Find where the given text appears and provide that cell's center as [x, y] coordinate. 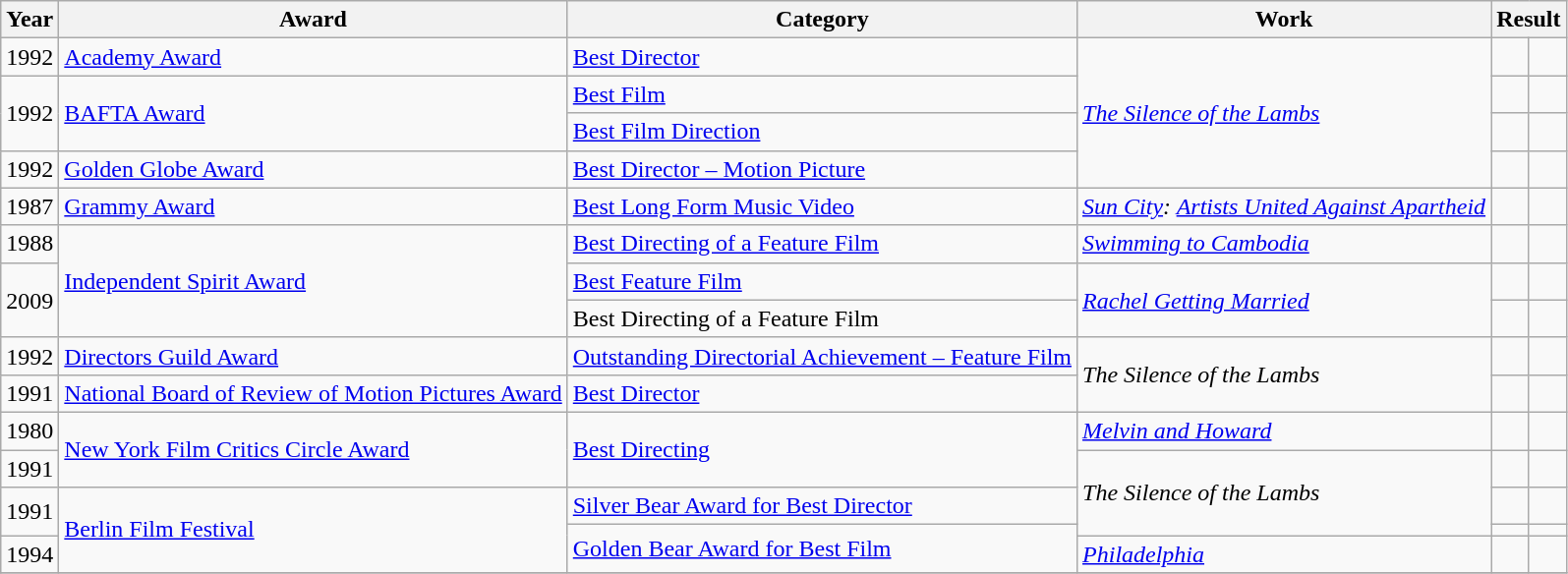
Best Long Form Music Video [822, 206]
Golden Bear Award for Best Film [822, 548]
Category [822, 20]
Directors Guild Award [313, 356]
Best Film [822, 94]
New York Film Critics Circle Award [313, 449]
Result [1529, 20]
Rachel Getting Married [1284, 300]
Melvin and Howard [1284, 430]
Award [313, 20]
Silver Bear Award for Best Director [822, 506]
1988 [29, 244]
Philadelphia [1284, 554]
Swimming to Cambodia [1284, 244]
Best Director – Motion Picture [822, 169]
Outstanding Directorial Achievement – Feature Film [822, 356]
Sun City: Artists United Against Apartheid [1284, 206]
Work [1284, 20]
1994 [29, 554]
Year [29, 20]
Golden Globe Award [313, 169]
Best Film Direction [822, 132]
Best Directing [822, 449]
National Board of Review of Motion Pictures Award [313, 393]
Berlin Film Festival [313, 531]
Grammy Award [313, 206]
Independent Spirit Award [313, 281]
Best Feature Film [822, 281]
1987 [29, 206]
Academy Award [313, 57]
BAFTA Award [313, 113]
2009 [29, 300]
1980 [29, 430]
